Provide the (X, Y) coordinate of the cell's center where the given text is located.  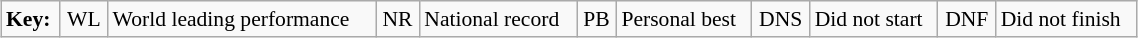
NR (398, 19)
Did not start (874, 19)
DNF (967, 19)
DNS (781, 19)
National record (498, 19)
Did not finish (1066, 19)
PB (597, 19)
WL (84, 19)
Personal best (684, 19)
Key: (30, 19)
World leading performance (242, 19)
